Output the [x, y] coordinate of the center of the cell containing the given text.  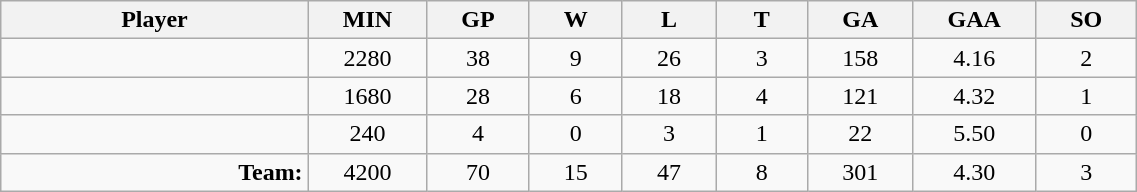
301 [860, 172]
2280 [368, 58]
9 [576, 58]
MIN [368, 20]
T [762, 20]
Team: [154, 172]
GA [860, 20]
47 [668, 172]
4.16 [974, 58]
4200 [368, 172]
8 [762, 172]
SO [1086, 20]
4.30 [974, 172]
1680 [368, 96]
28 [478, 96]
2 [1086, 58]
22 [860, 134]
L [668, 20]
121 [860, 96]
18 [668, 96]
38 [478, 58]
Player [154, 20]
GP [478, 20]
26 [668, 58]
70 [478, 172]
GAA [974, 20]
W [576, 20]
6 [576, 96]
158 [860, 58]
5.50 [974, 134]
240 [368, 134]
15 [576, 172]
4.32 [974, 96]
